Return the [x, y] coordinate for the center point of the cell that contains the specified text.  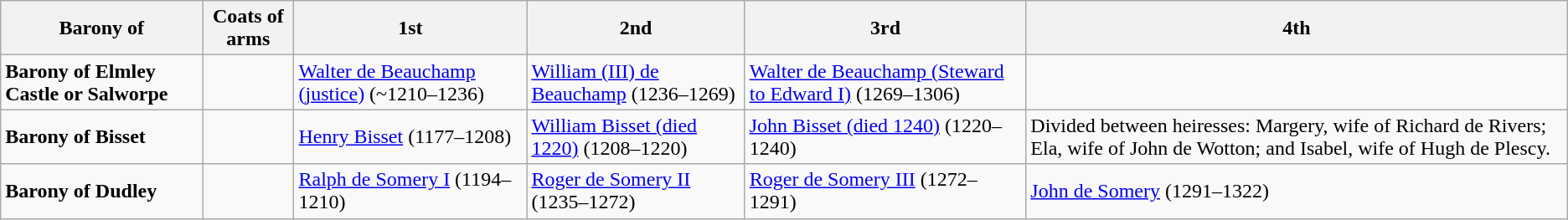
Barony of Elmley Castle or Salworpe [102, 82]
John de Somery (1291–1322) [1297, 191]
Roger de Somery II (1235–1272) [636, 191]
Ralph de Somery I (1194–1210) [410, 191]
Barony of Dudley [102, 191]
John Bisset (died 1240) (1220–1240) [885, 137]
Roger de Somery III (1272–1291) [885, 191]
2nd [636, 28]
Divided between heiresses: Margery, wife of Richard de Rivers; Ela, wife of John de Wotton; and Isabel, wife of Hugh de Plescy. [1297, 137]
4th [1297, 28]
Walter de Beauchamp (justice) (~1210–1236) [410, 82]
Coats of arms [248, 28]
William Bisset (died 1220) (1208–1220) [636, 137]
Walter de Beauchamp (Steward to Edward I) (1269–1306) [885, 82]
3rd [885, 28]
1st [410, 28]
Henry Bisset (1177–1208) [410, 137]
Barony of Bisset [102, 137]
Barony of [102, 28]
William (III) de Beauchamp (1236–1269) [636, 82]
